Return the [x, y] coordinate for the center point of the cell that contains the specified text.  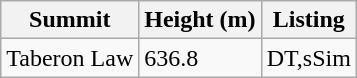
Taberon Law [70, 58]
DT,sSim [308, 58]
Listing [308, 20]
636.8 [200, 58]
Height (m) [200, 20]
Summit [70, 20]
